Return the [x, y] coordinate for the center point of the cell that contains the specified text.  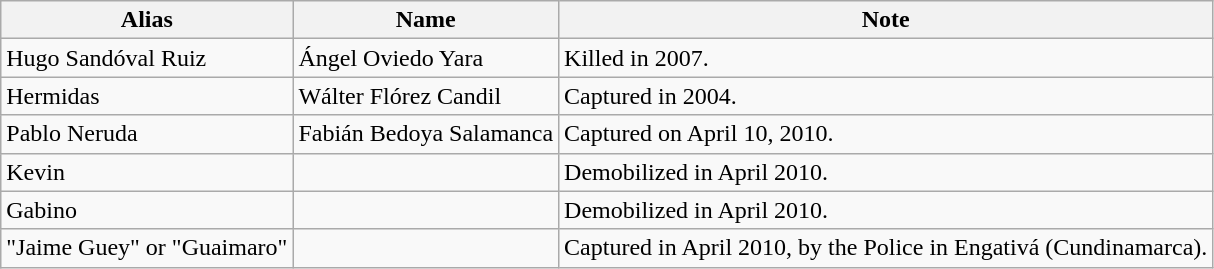
Captured in 2004. [886, 96]
"Jaime Guey" or "Guaimaro" [147, 248]
Captured in April 2010, by the Police in Engativá (Cundinamarca). [886, 248]
Kevin [147, 172]
Hermidas [147, 96]
Gabino [147, 210]
Pablo Neruda [147, 134]
Wálter Flórez Candil [426, 96]
Killed in 2007. [886, 58]
Note [886, 20]
Ángel Oviedo Yara [426, 58]
Captured on April 10, 2010. [886, 134]
Name [426, 20]
Hugo Sandóval Ruiz [147, 58]
Alias [147, 20]
Fabián Bedoya Salamanca [426, 134]
